Scan for the cell matching the given text and deliver its (X, Y) coordinate at center. 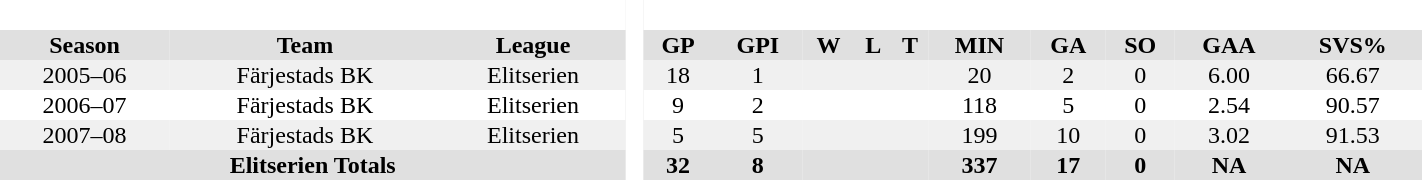
18 (678, 75)
20 (980, 75)
90.57 (1353, 105)
Elitserien Totals (312, 165)
2.54 (1229, 105)
W (828, 45)
118 (980, 105)
9 (678, 105)
MIN (980, 45)
66.67 (1353, 75)
GPI (758, 45)
GP (678, 45)
32 (678, 165)
8 (758, 165)
Season (84, 45)
91.53 (1353, 135)
League (534, 45)
L (874, 45)
GA (1068, 45)
Team (305, 45)
SO (1140, 45)
2007–08 (84, 135)
2005–06 (84, 75)
T (910, 45)
199 (980, 135)
10 (1068, 135)
6.00 (1229, 75)
337 (980, 165)
SVS% (1353, 45)
2006–07 (84, 105)
3.02 (1229, 135)
GAA (1229, 45)
1 (758, 75)
17 (1068, 165)
